Return [x, y] of the center of cell containing provided text 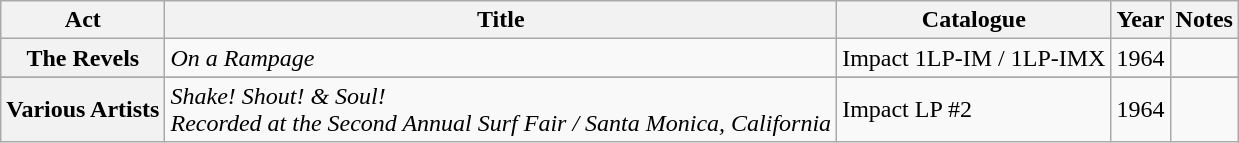
On a Rampage [501, 58]
Impact LP #2 [974, 110]
Impact 1LP-IM / 1LP-IMX [974, 58]
Title [501, 20]
Year [1140, 20]
Various Artists [83, 110]
Act [83, 20]
Shake! Shout! & Soul!Recorded at the Second Annual Surf Fair / Santa Monica, California [501, 110]
Notes [1204, 20]
The Revels [83, 58]
Catalogue [974, 20]
